From the cell containing the given text, extract its center point as (X, Y) coordinate. 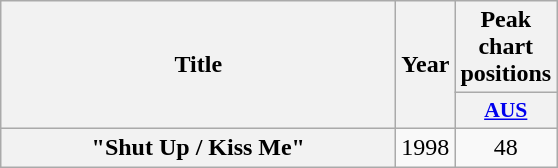
AUS (506, 111)
48 (506, 147)
1998 (426, 147)
Peak chart positions (506, 47)
Title (198, 65)
Year (426, 65)
"Shut Up / Kiss Me" (198, 147)
